Return (x, y) of the center of cell containing provided text 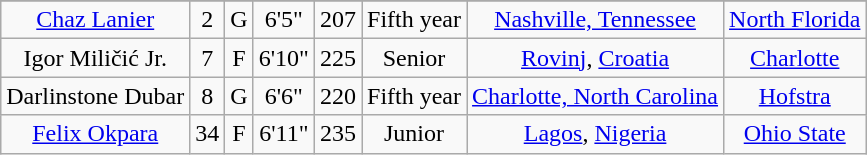
34 (208, 134)
207 (338, 20)
Senior (414, 58)
Lagos, Nigeria (596, 134)
6'5" (284, 20)
6'10" (284, 58)
6'11" (284, 134)
Junior (414, 134)
Charlotte (795, 58)
North Florida (795, 20)
7 (208, 58)
Felix Okpara (96, 134)
Igor Miličić Jr. (96, 58)
6'6" (284, 96)
220 (338, 96)
Ohio State (795, 134)
2 (208, 20)
Chaz Lanier (96, 20)
8 (208, 96)
Hofstra (795, 96)
Nashville, Tennessee (596, 20)
235 (338, 134)
225 (338, 58)
Rovinj, Croatia (596, 58)
Darlinstone Dubar (96, 96)
Charlotte, North Carolina (596, 96)
